From the cell containing the given text, extract its center point as [X, Y] coordinate. 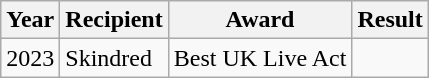
Recipient [114, 20]
Award [260, 20]
Year [30, 20]
Skindred [114, 58]
Best UK Live Act [260, 58]
2023 [30, 58]
Result [390, 20]
